Locate the cell with the specified text and output its (X, Y) center coordinate. 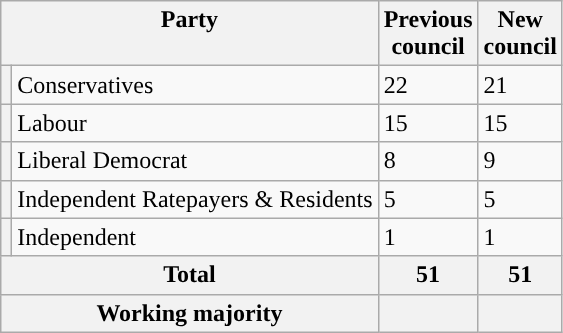
Conservatives (195, 85)
Labour (195, 123)
Party (190, 34)
Total (190, 275)
21 (520, 85)
Previous council (428, 34)
9 (520, 161)
Independent (195, 237)
22 (428, 85)
New council (520, 34)
8 (428, 161)
Working majority (190, 313)
Independent Ratepayers & Residents (195, 199)
Liberal Democrat (195, 161)
